Find where the given text appears and provide that cell's center as [x, y] coordinate. 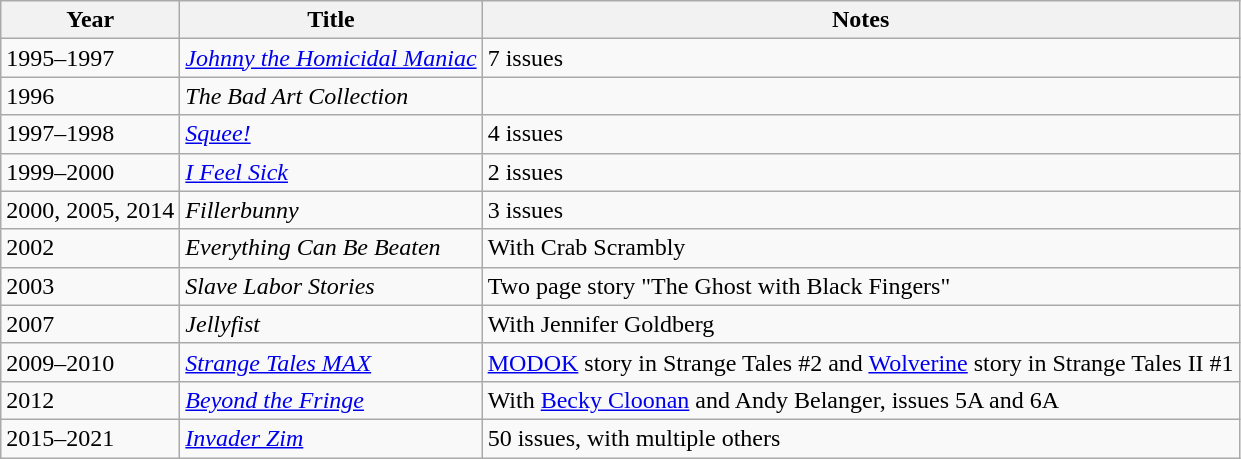
1995–1997 [90, 58]
Title [331, 20]
2 issues [860, 172]
Slave Labor Stories [331, 286]
2015–2021 [90, 438]
1997–1998 [90, 134]
Two page story "The Ghost with Black Fingers" [860, 286]
Fillerbunny [331, 210]
With Becky Cloonan and Andy Belanger, issues 5A and 6A [860, 400]
I Feel Sick [331, 172]
3 issues [860, 210]
Notes [860, 20]
50 issues, with multiple others [860, 438]
MODOK story in Strange Tales #2 and Wolverine story in Strange Tales II #1 [860, 362]
2000, 2005, 2014 [90, 210]
Squee! [331, 134]
Johnny the Homicidal Maniac [331, 58]
Everything Can Be Beaten [331, 248]
2009–2010 [90, 362]
2003 [90, 286]
7 issues [860, 58]
Year [90, 20]
1996 [90, 96]
Invader Zim [331, 438]
2007 [90, 324]
With Jennifer Goldberg [860, 324]
1999–2000 [90, 172]
Jellyfist [331, 324]
The Bad Art Collection [331, 96]
2002 [90, 248]
4 issues [860, 134]
Beyond the Fringe [331, 400]
2012 [90, 400]
With Crab Scrambly [860, 248]
Strange Tales MAX [331, 362]
